Identify which cell holds the provided text, then report its [x, y] central coordinate. 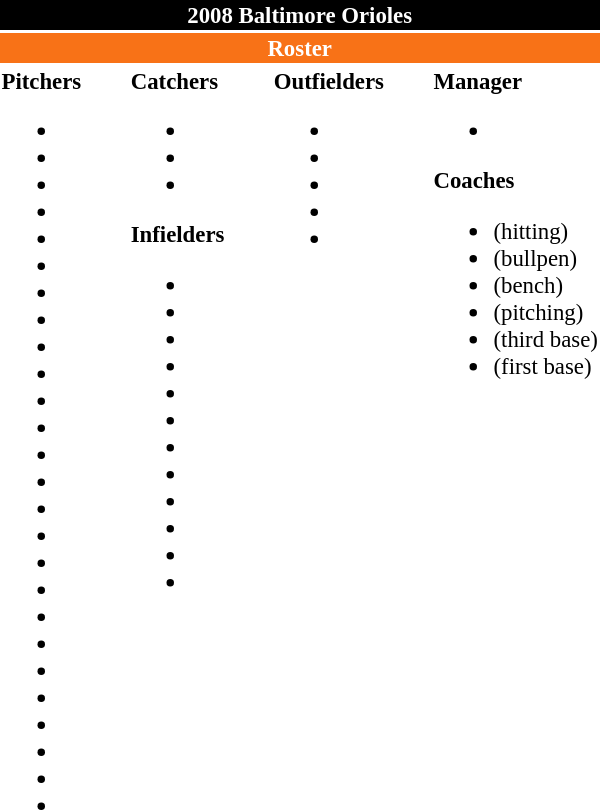
2008 Baltimore Orioles [300, 15]
Roster [300, 48]
